Locate the cell with the specified text and output its [x, y] center coordinate. 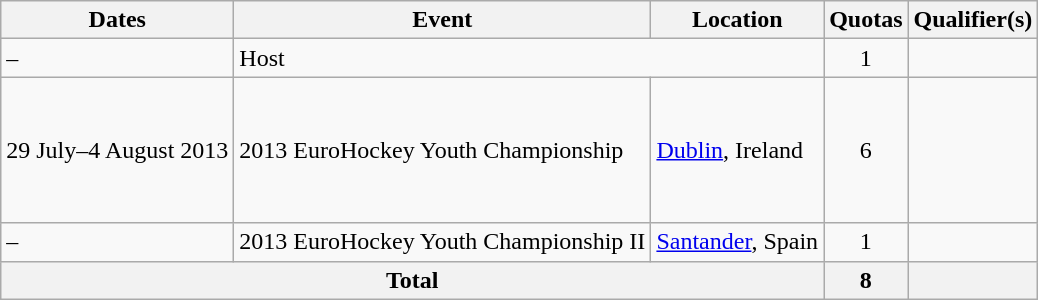
8 [866, 280]
Host [529, 58]
2013 EuroHockey Youth Championship II [442, 242]
Dublin, Ireland [738, 150]
Santander, Spain [738, 242]
Total [412, 280]
29 July–4 August 2013 [118, 150]
Quotas [866, 20]
Dates [118, 20]
Location [738, 20]
Event [442, 20]
6 [866, 150]
Qualifier(s) [973, 20]
2013 EuroHockey Youth Championship [442, 150]
